Find where the given text appears and provide that cell's center as [X, Y] coordinate. 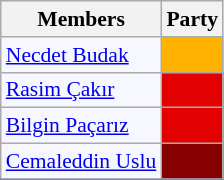
Cemaleddin Uslu [82, 162]
Members [82, 19]
Party [192, 19]
Bilgin Paçarız [82, 126]
Rasim Çakır [82, 90]
Necdet Budak [82, 55]
